For the text-containing cell, return its midpoint in [X, Y] coordinate format. 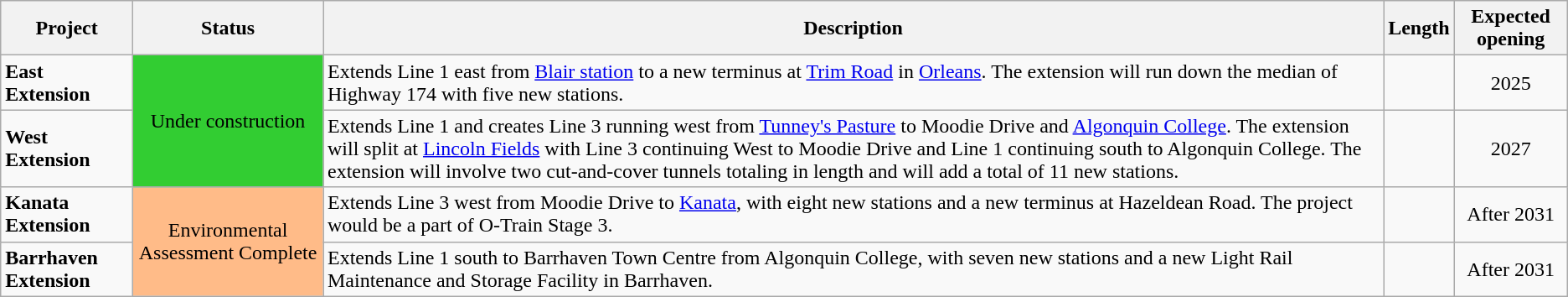
Length [1419, 29]
West Extension [67, 148]
Environmental Assessment Complete [228, 242]
Description [854, 29]
Status [228, 29]
East Extension [67, 82]
Project [67, 29]
2027 [1511, 148]
Under construction [228, 121]
Kanata Extension [67, 215]
Expected opening [1511, 29]
2025 [1511, 82]
Barrhaven Extension [67, 268]
